Find where the given text appears and provide that cell's center as [x, y] coordinate. 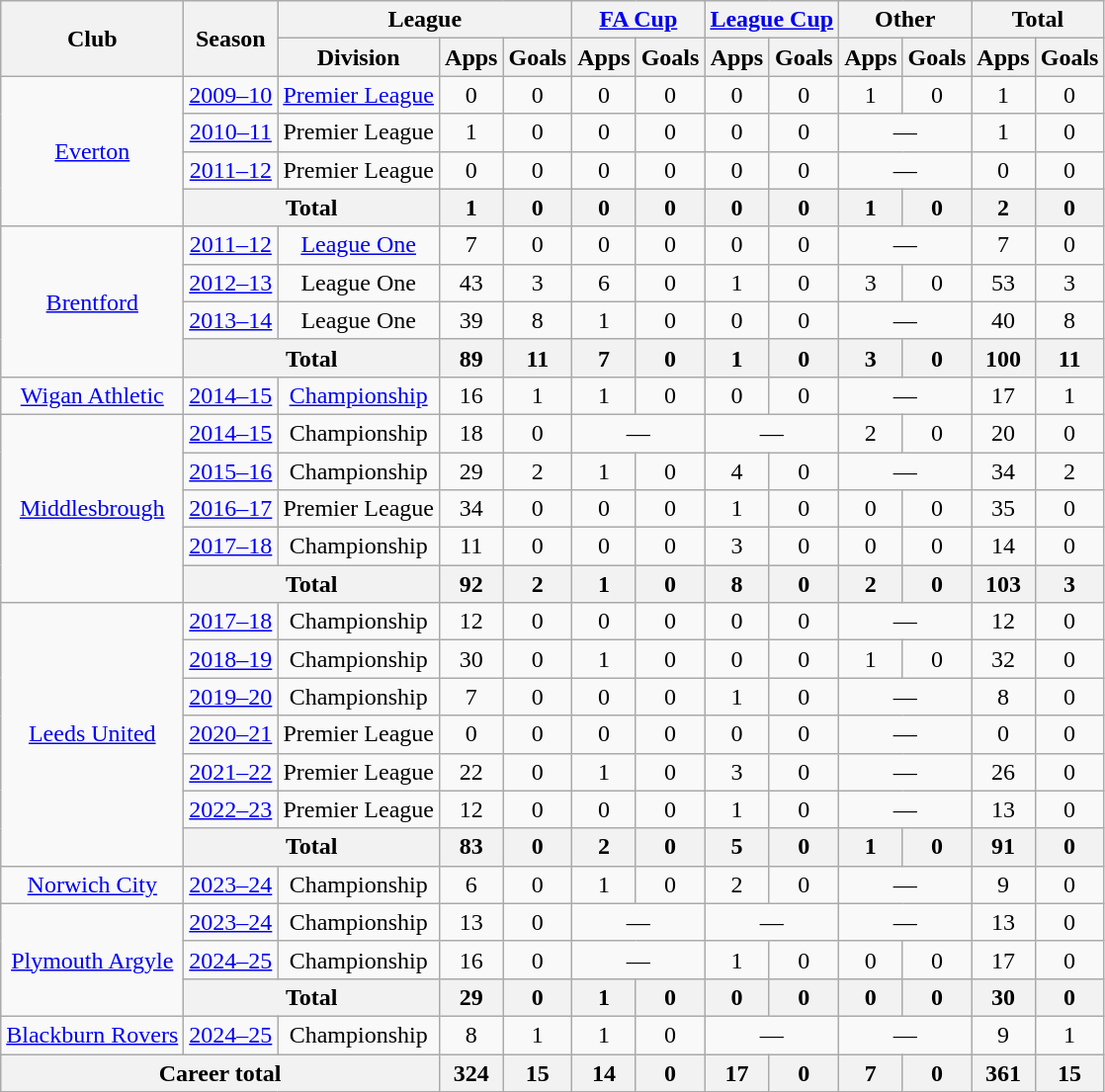
40 [1003, 320]
2019–20 [231, 697]
43 [471, 283]
2015–16 [231, 471]
2013–14 [231, 320]
91 [1003, 847]
89 [471, 358]
2020–21 [231, 734]
2009–10 [231, 95]
2016–17 [231, 509]
FA Cup [638, 20]
Leeds United [93, 734]
Blackburn Rovers [93, 1035]
4 [737, 471]
26 [1003, 772]
22 [471, 772]
League Cup [772, 20]
83 [471, 847]
18 [471, 433]
39 [471, 320]
5 [737, 847]
League [425, 20]
35 [1003, 509]
103 [1003, 584]
53 [1003, 283]
2018–19 [231, 659]
Division [359, 57]
32 [1003, 659]
100 [1003, 358]
92 [471, 584]
2022–23 [231, 809]
Other [905, 20]
Everton [93, 151]
20 [1003, 433]
2010–11 [231, 132]
Season [231, 39]
Club [93, 39]
Brentford [93, 301]
Wigan Athletic [93, 395]
2021–22 [231, 772]
Middlesbrough [93, 508]
324 [471, 1072]
Norwich City [93, 884]
2012–13 [231, 283]
Plymouth Argyle [93, 960]
361 [1003, 1072]
Career total [220, 1072]
